Output the [X, Y] coordinate of the center of the cell containing the given text.  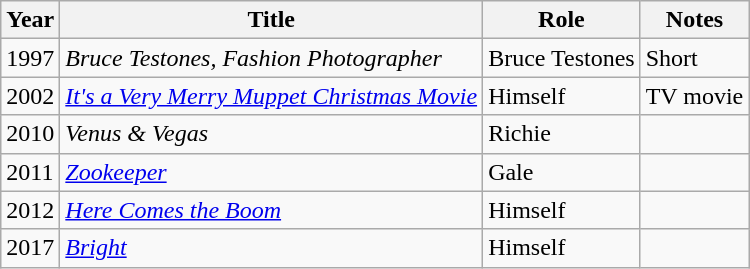
2002 [30, 96]
Year [30, 20]
Bruce Testones [562, 58]
2011 [30, 172]
2012 [30, 210]
2017 [30, 248]
1997 [30, 58]
It's a Very Merry Muppet Christmas Movie [272, 96]
Bright [272, 248]
Short [694, 58]
Notes [694, 20]
TV movie [694, 96]
2010 [30, 134]
Venus & Vegas [272, 134]
Gale [562, 172]
Richie [562, 134]
Bruce Testones, Fashion Photographer [272, 58]
Here Comes the Boom [272, 210]
Zookeeper [272, 172]
Role [562, 20]
Title [272, 20]
